Search for the cell housing the specified text and yield its (X, Y) center coordinate. 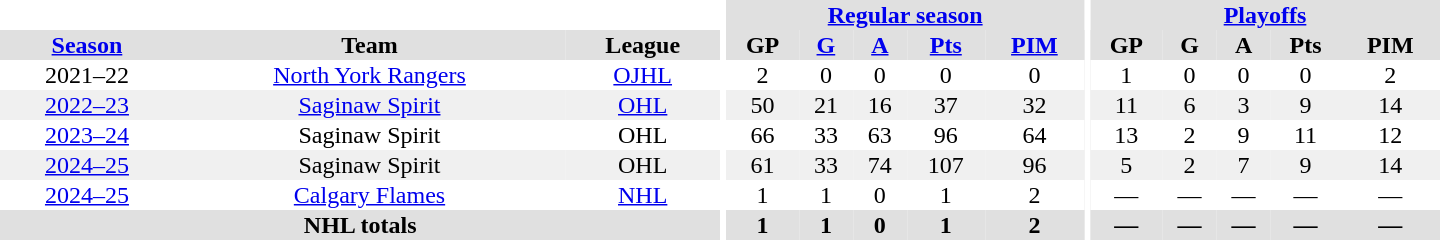
Season (87, 45)
League (642, 45)
63 (880, 135)
12 (1390, 135)
61 (762, 165)
5 (1126, 165)
66 (762, 135)
Calgary Flames (370, 195)
Team (370, 45)
6 (1190, 105)
OJHL (642, 75)
2022–23 (87, 105)
32 (1034, 105)
50 (762, 105)
64 (1034, 135)
37 (946, 105)
Regular season (905, 15)
13 (1126, 135)
16 (880, 105)
NHL totals (360, 225)
2023–24 (87, 135)
2021–22 (87, 75)
107 (946, 165)
North York Rangers (370, 75)
21 (826, 105)
7 (1244, 165)
Playoffs (1265, 15)
3 (1244, 105)
NHL (642, 195)
74 (880, 165)
